Detect which cell encompasses the target text, then output its [X, Y] center coordinate. 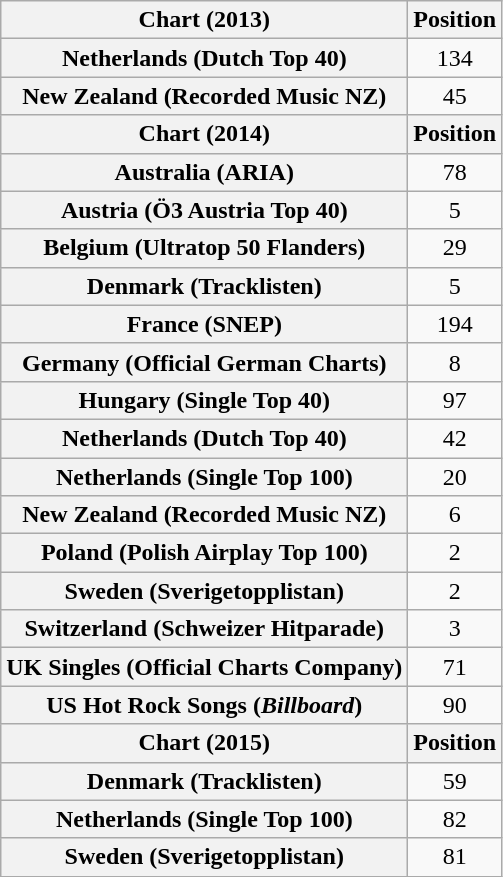
Chart (2014) [204, 134]
71 [455, 667]
Chart (2015) [204, 743]
Switzerland (Schweizer Hitparade) [204, 629]
82 [455, 819]
Belgium (Ultratop 50 Flanders) [204, 248]
59 [455, 781]
194 [455, 324]
6 [455, 515]
81 [455, 857]
France (SNEP) [204, 324]
Australia (ARIA) [204, 172]
3 [455, 629]
Germany (Official German Charts) [204, 362]
Poland (Polish Airplay Top 100) [204, 553]
20 [455, 477]
8 [455, 362]
97 [455, 400]
Hungary (Single Top 40) [204, 400]
Chart (2013) [204, 20]
29 [455, 248]
90 [455, 705]
45 [455, 96]
Austria (Ö3 Austria Top 40) [204, 210]
US Hot Rock Songs (Billboard) [204, 705]
78 [455, 172]
134 [455, 58]
42 [455, 438]
UK Singles (Official Charts Company) [204, 667]
